Provide the (X, Y) coordinate of the cell's center where the given text is located.  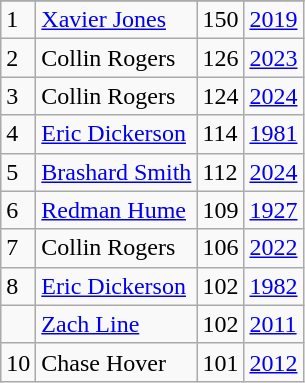
Xavier Jones (116, 20)
124 (220, 96)
4 (18, 134)
2 (18, 58)
2012 (274, 362)
Redman Hume (116, 210)
10 (18, 362)
1982 (274, 286)
Brashard Smith (116, 172)
1981 (274, 134)
114 (220, 134)
2019 (274, 20)
Zach Line (116, 324)
7 (18, 248)
8 (18, 286)
2023 (274, 58)
126 (220, 58)
2011 (274, 324)
106 (220, 248)
2022 (274, 248)
112 (220, 172)
6 (18, 210)
150 (220, 20)
3 (18, 96)
1927 (274, 210)
1 (18, 20)
5 (18, 172)
Chase Hover (116, 362)
109 (220, 210)
101 (220, 362)
